Search for the cell housing the specified text and yield its [X, Y] center coordinate. 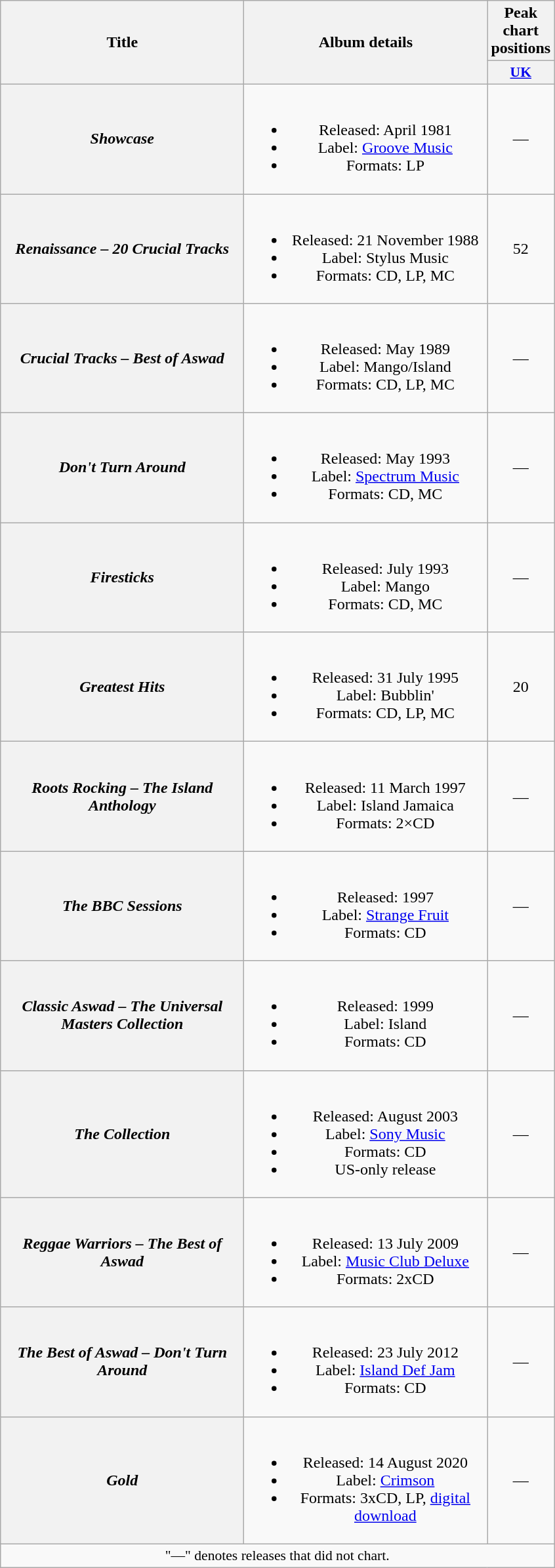
"—" denotes releases that did not chart. [277, 1556]
Released: August 2003Label: Sony MusicFormats: CDUS-only release [366, 1134]
Peak chart positions [521, 31]
UK [521, 73]
Released: 1997Label: Strange FruitFormats: CD [366, 906]
Released: 23 July 2012Label: Island Def JamFormats: CD [366, 1361]
Released: May 1989Label: Mango/IslandFormats: CD, LP, MC [366, 358]
The Collection [122, 1134]
Renaissance – 20 Crucial Tracks [122, 249]
Released: 11 March 1997Label: Island JamaicaFormats: 2×CD [366, 796]
Reggae Warriors – The Best of Aswad [122, 1253]
Released: 13 July 2009Label: Music Club DeluxeFormats: 2xCD [366, 1253]
20 [521, 687]
The Best of Aswad – Don't Turn Around [122, 1361]
Don't Turn Around [122, 468]
Classic Aswad – The Universal Masters Collection [122, 1015]
52 [521, 249]
Title [122, 43]
Gold [122, 1480]
Released: 1999Label: IslandFormats: CD [366, 1015]
Released: July 1993Label: MangoFormats: CD, MC [366, 577]
Released: 14 August 2020Label: CrimsonFormats: 3xCD, LP, digital download [366, 1480]
Firesticks [122, 577]
Showcase [122, 139]
Roots Rocking – The Island Anthology [122, 796]
The BBC Sessions [122, 906]
Released: 31 July 1995Label: Bubblin'Formats: CD, LP, MC [366, 687]
Album details [366, 43]
Released: 21 November 1988Label: Stylus MusicFormats: CD, LP, MC [366, 249]
Released: April 1981Label: Groove MusicFormats: LP [366, 139]
Released: May 1993Label: Spectrum MusicFormats: CD, MC [366, 468]
Crucial Tracks – Best of Aswad [122, 358]
Greatest Hits [122, 687]
